From the cell containing the given text, extract its center point as [x, y] coordinate. 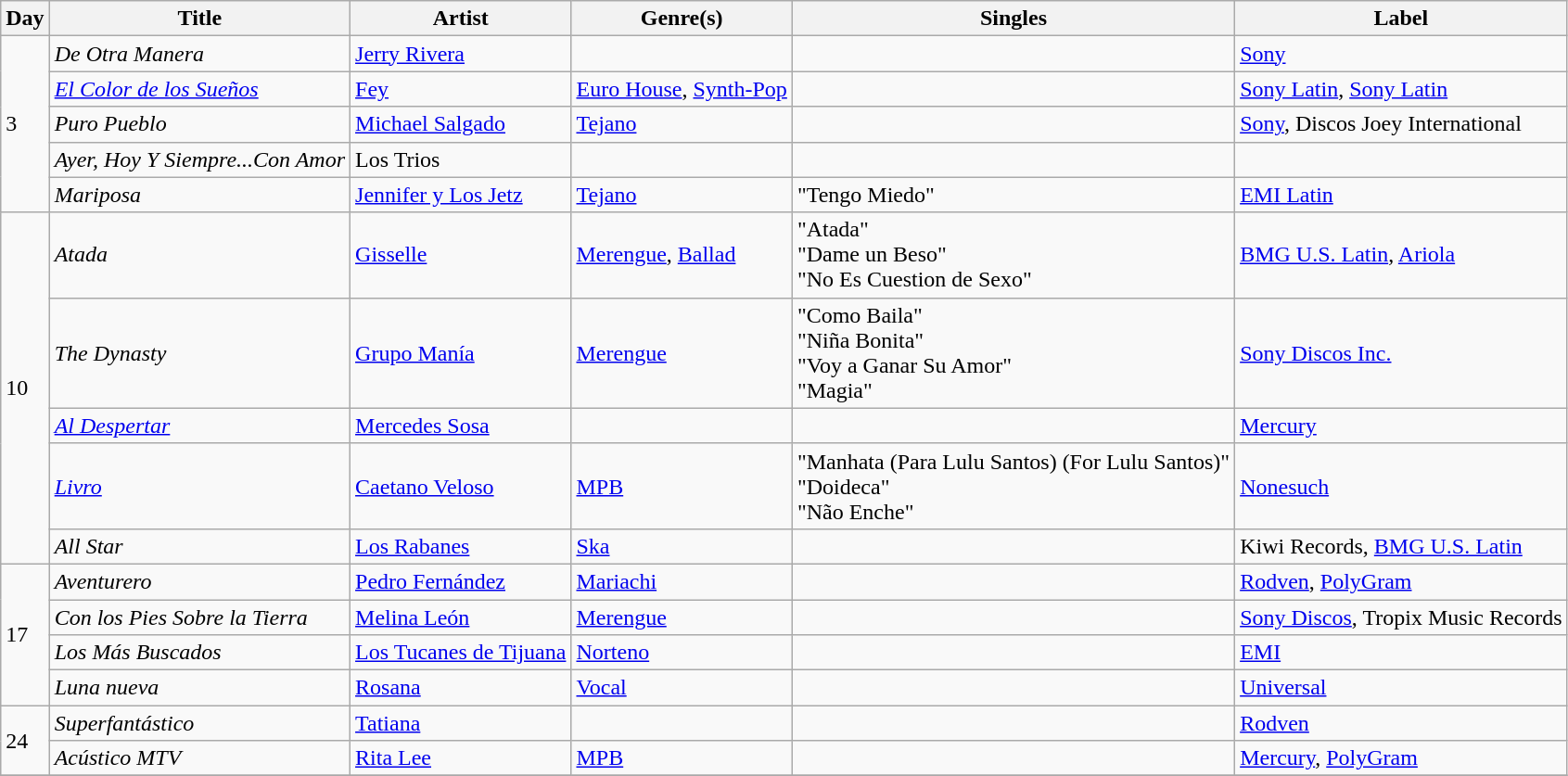
Mercury, PolyGram [1401, 758]
Los Más Buscados [199, 653]
Acústico MTV [199, 758]
The Dynasty [199, 352]
Mariachi [682, 581]
17 [25, 634]
Sony, Discos Joey International [1401, 124]
Los Rabanes [461, 546]
Ska [682, 546]
Al Despertar [199, 426]
Rodven, PolyGram [1401, 581]
3 [25, 124]
Aventurero [199, 581]
Fey [461, 89]
Kiwi Records, BMG U.S. Latin [1401, 546]
Euro House, Synth-Pop [682, 89]
Tatiana [461, 723]
"Manhata (Para Lulu Santos) (For Lulu Santos)""Doideca""Não Enche" [1013, 486]
Los Tucanes de Tijuana [461, 653]
Label [1401, 19]
El Color de los Sueños [199, 89]
Artist [461, 19]
Los Trios [461, 159]
Caetano Veloso [461, 486]
BMG U.S. Latin, Ariola [1401, 255]
Rita Lee [461, 758]
Mariposa [199, 195]
Melina León [461, 617]
Jerry Rivera [461, 54]
Superfantástico [199, 723]
"Como Baila""Niña Bonita""Voy a Ganar Su Amor""Magia" [1013, 352]
Sony [1401, 54]
24 [25, 741]
Pedro Fernández [461, 581]
"Tengo Miedo" [1013, 195]
Nonesuch [1401, 486]
De Otra Manera [199, 54]
Puro Pueblo [199, 124]
Merengue, Ballad [682, 255]
Sony Latin, Sony Latin [1401, 89]
Rodven [1401, 723]
Jennifer y Los Jetz [461, 195]
Vocal [682, 688]
Mercedes Sosa [461, 426]
10 [25, 388]
Mercury [1401, 426]
EMI Latin [1401, 195]
Universal [1401, 688]
EMI [1401, 653]
Luna nueva [199, 688]
Norteno [682, 653]
Gisselle [461, 255]
Genre(s) [682, 19]
Michael Salgado [461, 124]
Livro [199, 486]
Singles [1013, 19]
"Atada""Dame un Beso""No Es Cuestion de Sexo" [1013, 255]
Con los Pies Sobre la Tierra [199, 617]
Ayer, Hoy Y Siempre...Con Amor [199, 159]
Title [199, 19]
Grupo Manía [461, 352]
Rosana [461, 688]
Sony Discos, Tropix Music Records [1401, 617]
Atada [199, 255]
Sony Discos Inc. [1401, 352]
All Star [199, 546]
Day [25, 19]
